From the cell containing the given text, extract its center point as [X, Y] coordinate. 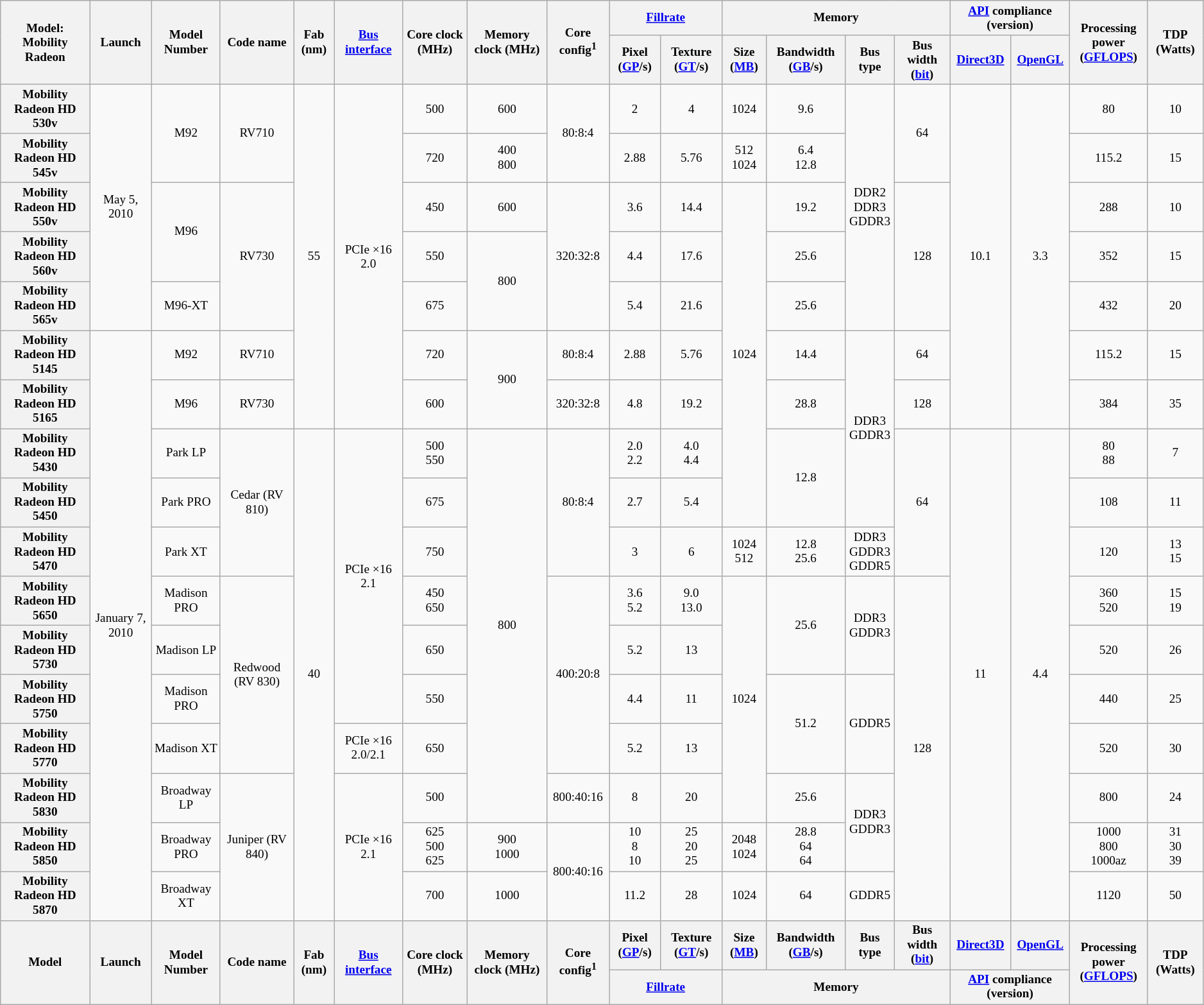
Mobility Radeon HD 5730 [45, 649]
Mobility Radeon HD 565v [45, 305]
51.2 [806, 724]
450650 [435, 601]
Mobility Radeon HD 5145 [45, 356]
Broadway XT [186, 896]
28.8 [806, 404]
9001000 [507, 847]
21.6 [691, 305]
Mobility Radeon HD 530v [45, 109]
2.7 [635, 502]
7 [1175, 453]
500550 [435, 453]
Mobility Radeon HD 5450 [45, 502]
288 [1108, 208]
8088 [1108, 453]
Cedar (RV 810) [257, 502]
3.3 [1040, 256]
Mobility Radeon HD 550v [45, 208]
Mobility Radeon HD 560v [45, 257]
M96-XT [186, 305]
6 [691, 552]
50 [1175, 896]
Mobility Radeon HD 5750 [45, 700]
Mobility Radeon HD 5430 [45, 453]
24 [1175, 797]
Model [45, 963]
120 [1108, 552]
352 [1108, 257]
Park PRO [186, 502]
1000 [507, 896]
DDR3GDDR3GDDR5 [870, 552]
432 [1108, 305]
Mobility Radeon HD 5870 [45, 896]
8 [635, 797]
440 [1108, 700]
625500625 [435, 847]
80 [1108, 109]
400800 [507, 158]
20481024 [744, 847]
750 [435, 552]
4.8 [635, 404]
4 [691, 109]
360520 [1108, 601]
12.8 [806, 477]
3 [635, 552]
28.86464 [806, 847]
26 [1175, 649]
384 [1108, 404]
1120 [1108, 896]
DDR2DDR3GDDR3 [870, 207]
Park LP [186, 453]
2.02.2 [635, 453]
450 [435, 208]
2 [635, 109]
May 5, 2010 [121, 207]
900 [507, 380]
Mobility Radeon HD 5650 [45, 601]
5121024 [744, 158]
252025 [691, 847]
1315 [1175, 552]
55 [314, 256]
Mobility Radeon HD 5770 [45, 748]
30 [1175, 748]
1519 [1175, 601]
25 [1175, 700]
Broadway LP [186, 797]
Mobility Radeon HD 545v [45, 158]
313039 [1175, 847]
Madison XT [186, 748]
28 [691, 896]
1024512 [744, 552]
Park XT [186, 552]
3.6 [635, 208]
17.6 [691, 257]
3.65.2 [635, 601]
40 [314, 674]
4.04.4 [691, 453]
10.1 [980, 256]
Model: Mobility Radeon [45, 42]
10008001000az [1108, 847]
Redwood (RV 830) [257, 675]
6.412.8 [806, 158]
35 [1175, 404]
11.2 [635, 896]
PCIe ×16 2.0 [368, 256]
10810 [635, 847]
Juniper (RV 840) [257, 846]
9.013.0 [691, 601]
Mobility Radeon HD 5830 [45, 797]
January 7, 2010 [121, 626]
Madison LP [186, 649]
PCIe ×16 2.0/2.1 [368, 748]
108 [1108, 502]
Mobility Radeon HD 5850 [45, 847]
400:20:8 [577, 675]
12.825.6 [806, 552]
9.6 [806, 109]
Broadway PRO [186, 847]
700 [435, 896]
Mobility Radeon HD 5470 [45, 552]
Mobility Radeon HD 5165 [45, 404]
